Return the (X, Y) coordinate for the center point of the cell that contains the specified text.  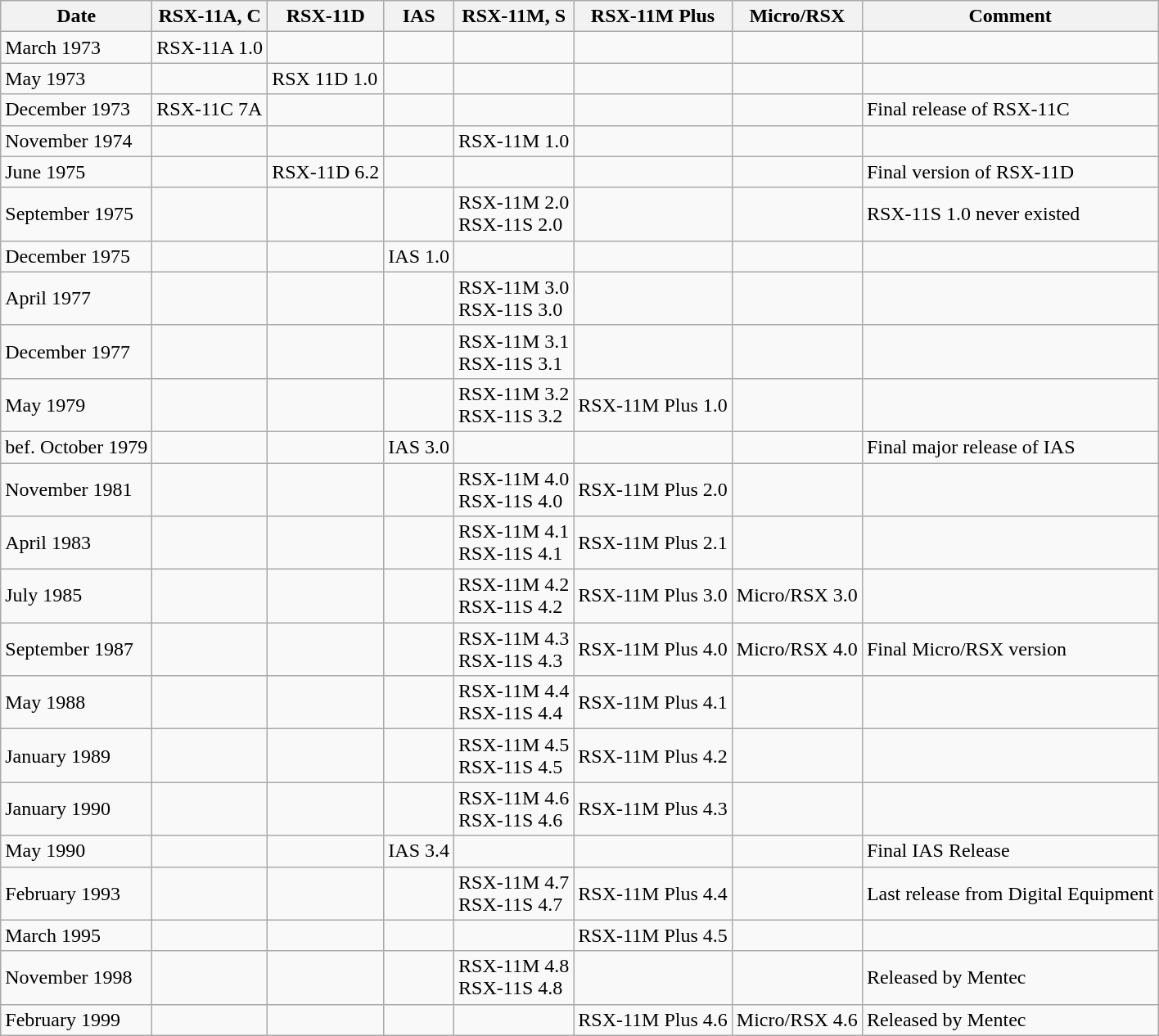
RSX-11M 4.6RSX-11S 4.6 (514, 809)
February 1999 (77, 1020)
RSX-11M Plus 2.1 (653, 543)
December 1975 (77, 256)
April 1977 (77, 298)
December 1977 (77, 352)
November 1998 (77, 977)
May 1990 (77, 851)
IAS 1.0 (419, 256)
May 1988 (77, 702)
bef. October 1979 (77, 447)
February 1993 (77, 894)
Final major release of IAS (1010, 447)
September 1987 (77, 650)
April 1983 (77, 543)
RSX-11M Plus 2.0 (653, 489)
Micro/RSX 4.0 (797, 650)
June 1975 (77, 172)
RSX-11D (326, 16)
RSX-11M 4.3RSX-11S 4.3 (514, 650)
RSX-11M Plus 4.1 (653, 702)
Last release from Digital Equipment (1010, 894)
Micro/RSX (797, 16)
RSX-11M Plus 3.0 (653, 596)
IAS 3.0 (419, 447)
RSX-11S 1.0 never existed (1010, 214)
May 1979 (77, 404)
RSX-11M 4.0RSX-11S 4.0 (514, 489)
Final IAS Release (1010, 851)
RSX-11M Plus 4.4 (653, 894)
November 1981 (77, 489)
May 1973 (77, 79)
IAS (419, 16)
RSX-11M Plus 4.3 (653, 809)
November 1974 (77, 141)
RSX 11D 1.0 (326, 79)
RSX-11C 7A (210, 110)
RSX-11M 1.0 (514, 141)
Final version of RSX-11D (1010, 172)
January 1990 (77, 809)
Date (77, 16)
RSX-11M Plus 4.5 (653, 935)
RSX-11M 4.2RSX-11S 4.2 (514, 596)
RSX-11M 3.2RSX-11S 3.2 (514, 404)
RSX-11M Plus 4.2 (653, 756)
March 1995 (77, 935)
RSX-11M 4.4RSX-11S 4.4 (514, 702)
Micro/RSX 4.6 (797, 1020)
RSX-11D 6.2 (326, 172)
RSX-11M 4.5RSX-11S 4.5 (514, 756)
July 1985 (77, 596)
RSX-11M 3.0RSX-11S 3.0 (514, 298)
RSX-11M 4.8RSX-11S 4.8 (514, 977)
December 1973 (77, 110)
RSX-11M 2.0RSX-11S 2.0 (514, 214)
RSX-11M Plus 4.0 (653, 650)
Final Micro/RSX version (1010, 650)
RSX-11A, C (210, 16)
Micro/RSX 3.0 (797, 596)
RSX-11M Plus 4.6 (653, 1020)
January 1989 (77, 756)
March 1973 (77, 47)
Final release of RSX-11C (1010, 110)
RSX-11M, S (514, 16)
September 1975 (77, 214)
RSX-11M Plus 1.0 (653, 404)
RSX-11M 4.7RSX-11S 4.7 (514, 894)
IAS 3.4 (419, 851)
RSX-11A 1.0 (210, 47)
RSX-11M 4.1RSX-11S 4.1 (514, 543)
RSX-11M Plus (653, 16)
RSX-11M 3.1RSX-11S 3.1 (514, 352)
Comment (1010, 16)
